Provide the (x, y) coordinate of the cell's center where the given text is located.  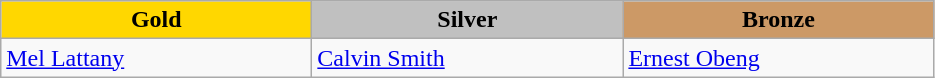
Gold (156, 20)
Ernest Obeng (778, 58)
Bronze (778, 20)
Calvin Smith (468, 58)
Silver (468, 20)
Mel Lattany (156, 58)
